Scan for the cell matching the given text and deliver its (X, Y) coordinate at center. 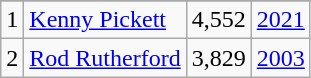
2021 (280, 20)
3,829 (218, 58)
4,552 (218, 20)
2003 (280, 58)
2 (12, 58)
1 (12, 20)
Kenny Pickett (105, 20)
Rod Rutherford (105, 58)
